Identify which cell holds the provided text, then report its (x, y) central coordinate. 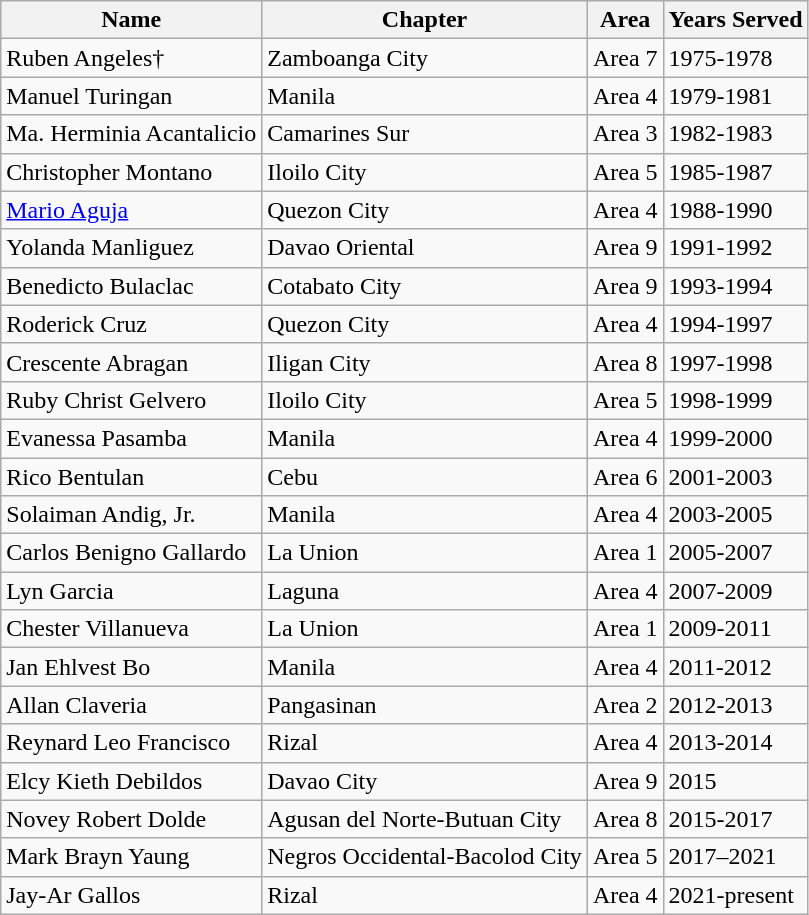
Area 7 (625, 58)
Jay-Ar Gallos (132, 895)
2013-2014 (736, 743)
1985-1987 (736, 172)
Yolanda Manliguez (132, 248)
1999-2000 (736, 438)
Area 3 (625, 134)
Roderick Cruz (132, 324)
Benedicto Bulaclac (132, 286)
Rico Bentulan (132, 477)
2007-2009 (736, 591)
Laguna (425, 591)
1988-1990 (736, 210)
Crescente Abragan (132, 362)
Negros Occidental-Bacolod City (425, 857)
2009-2011 (736, 629)
Davao Oriental (425, 248)
Allan Claveria (132, 705)
Iligan City (425, 362)
Reynard Leo Francisco (132, 743)
Novey Robert Dolde (132, 819)
Elcy Kieth Debildos (132, 781)
1997-1998 (736, 362)
Evanessa Pasamba (132, 438)
2017–2021 (736, 857)
Mark Brayn Yaung (132, 857)
1991-1992 (736, 248)
1979-1981 (736, 96)
Carlos Benigno Gallardo (132, 553)
Area 6 (625, 477)
2003-2005 (736, 515)
Agusan del Norte-Butuan City (425, 819)
Zamboanga City (425, 58)
Chester Villanueva (132, 629)
Manuel Turingan (132, 96)
Area (625, 20)
2015 (736, 781)
2001-2003 (736, 477)
Years Served (736, 20)
1998-1999 (736, 400)
2011-2012 (736, 667)
Cotabato City (425, 286)
Davao City (425, 781)
Name (132, 20)
Jan Ehlvest Bo (132, 667)
2005-2007 (736, 553)
Ruben Angeles† (132, 58)
2012-2013 (736, 705)
Area 2 (625, 705)
Ma. Herminia Acantalicio (132, 134)
Ruby Christ Gelvero (132, 400)
1993-1994 (736, 286)
1982-1983 (736, 134)
Lyn Garcia (132, 591)
Mario Aguja (132, 210)
1975-1978 (736, 58)
1994-1997 (736, 324)
Cebu (425, 477)
Camarines Sur (425, 134)
Chapter (425, 20)
Pangasinan (425, 705)
2015-2017 (736, 819)
Christopher Montano (132, 172)
Solaiman Andig, Jr. (132, 515)
2021-present (736, 895)
